Scan for the cell matching the given text and deliver its (x, y) coordinate at center. 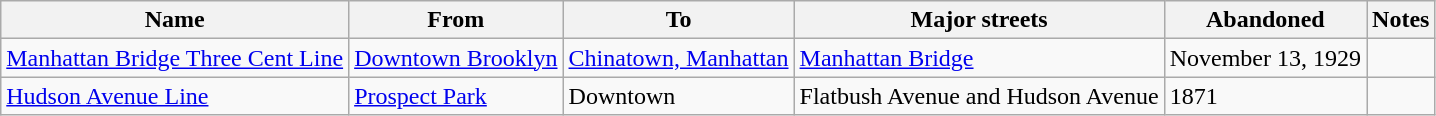
Name (175, 20)
Manhattan Bridge (979, 58)
To (678, 20)
Notes (1401, 20)
Downtown (678, 96)
Chinatown, Manhattan (678, 58)
Downtown Brooklyn (456, 58)
Abandoned (1265, 20)
Major streets (979, 20)
November 13, 1929 (1265, 58)
Hudson Avenue Line (175, 96)
1871 (1265, 96)
Flatbush Avenue and Hudson Avenue (979, 96)
Prospect Park (456, 96)
From (456, 20)
Manhattan Bridge Three Cent Line (175, 58)
